Extract the (x, y) coordinate from the center of the cell holding the provided text.  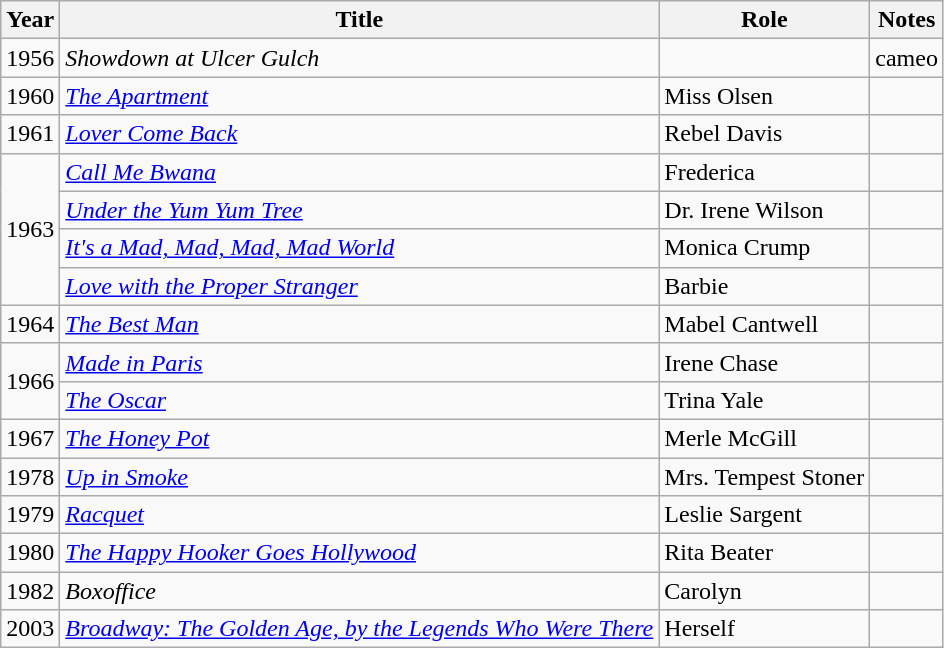
Made in Paris (360, 362)
It's a Mad, Mad, Mad, Mad World (360, 248)
Monica Crump (764, 248)
1979 (30, 515)
Love with the Proper Stranger (360, 286)
cameo (907, 58)
1961 (30, 134)
Notes (907, 20)
Irene Chase (764, 362)
The Best Man (360, 324)
Herself (764, 629)
Title (360, 20)
Leslie Sargent (764, 515)
Merle McGill (764, 438)
1982 (30, 591)
The Oscar (360, 400)
Boxoffice (360, 591)
2003 (30, 629)
1964 (30, 324)
Showdown at Ulcer Gulch (360, 58)
Dr. Irene Wilson (764, 210)
Barbie (764, 286)
Broadway: The Golden Age, by the Legends Who Were There (360, 629)
Mabel Cantwell (764, 324)
The Happy Hooker Goes Hollywood (360, 553)
1966 (30, 381)
Frederica (764, 172)
Under the Yum Yum Tree (360, 210)
Role (764, 20)
Mrs. Tempest Stoner (764, 477)
1978 (30, 477)
Call Me Bwana (360, 172)
Trina Yale (764, 400)
1967 (30, 438)
1963 (30, 229)
Rebel Davis (764, 134)
The Honey Pot (360, 438)
1956 (30, 58)
The Apartment (360, 96)
Carolyn (764, 591)
Miss Olsen (764, 96)
1960 (30, 96)
1980 (30, 553)
Lover Come Back (360, 134)
Racquet (360, 515)
Year (30, 20)
Up in Smoke (360, 477)
Rita Beater (764, 553)
